Locate the cell with the specified text and output its (x, y) center coordinate. 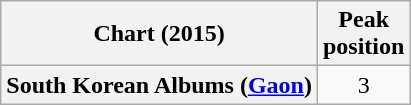
Peakposition (363, 34)
Chart (2015) (160, 34)
South Korean Albums (Gaon) (160, 85)
3 (363, 85)
